Detect which cell encompasses the target text, then output its (x, y) center coordinate. 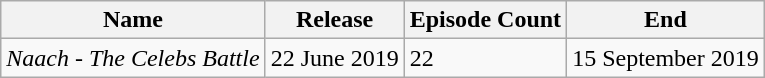
22 (485, 58)
Naach - The Celebs Battle (133, 58)
Episode Count (485, 20)
15 September 2019 (666, 58)
Release (334, 20)
End (666, 20)
Name (133, 20)
22 June 2019 (334, 58)
